Locate the cell with the specified text and output its [x, y] center coordinate. 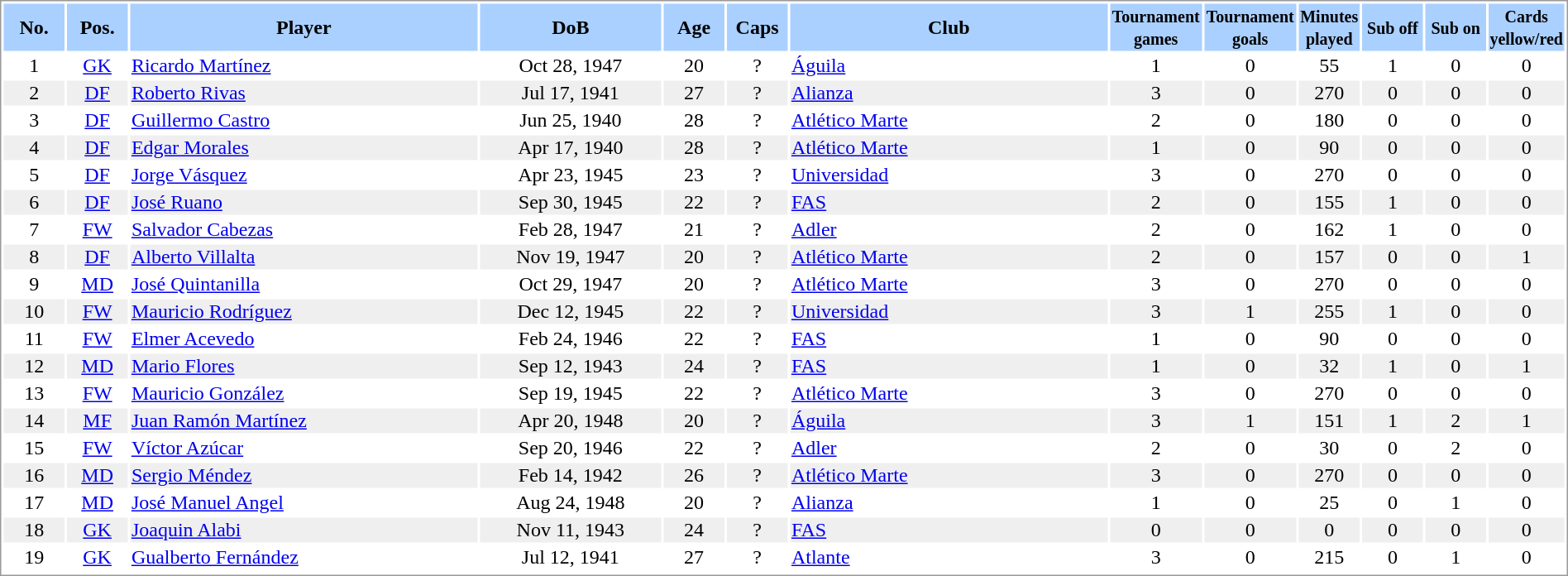
Nov 19, 1947 [571, 257]
14 [33, 421]
Juan Ramón Martínez [304, 421]
10 [33, 312]
Mario Flores [304, 367]
Mauricio González [304, 393]
Jul 12, 1941 [571, 557]
16 [33, 476]
11 [33, 338]
Player [304, 26]
Apr 20, 1948 [571, 421]
Apr 23, 1945 [571, 175]
151 [1329, 421]
17 [33, 502]
Feb 14, 1942 [571, 476]
MF [98, 421]
15 [33, 448]
32 [1329, 367]
Joaquin Alabi [304, 530]
18 [33, 530]
180 [1329, 120]
Atlante [949, 557]
José Quintanilla [304, 284]
Sub on [1456, 26]
Jun 25, 1940 [571, 120]
30 [1329, 448]
Aug 24, 1948 [571, 502]
José Ruano [304, 203]
Jul 17, 1941 [571, 94]
Oct 29, 1947 [571, 284]
Salvador Cabezas [304, 229]
Apr 17, 1940 [571, 148]
Sep 30, 1945 [571, 203]
Sep 12, 1943 [571, 367]
4 [33, 148]
Mauricio Rodríguez [304, 312]
215 [1329, 557]
Minutesplayed [1329, 26]
162 [1329, 229]
Sep 20, 1946 [571, 448]
12 [33, 367]
25 [1329, 502]
Feb 28, 1947 [571, 229]
Nov 11, 1943 [571, 530]
Gualberto Fernández [304, 557]
Ricardo Martínez [304, 65]
Tournamentgoals [1250, 26]
26 [693, 476]
Roberto Rivas [304, 94]
DoB [571, 26]
55 [1329, 65]
Guillermo Castro [304, 120]
Cardsyellow/red [1527, 26]
Edgar Morales [304, 148]
Sergio Méndez [304, 476]
8 [33, 257]
Dec 12, 1945 [571, 312]
Sub off [1393, 26]
Jorge Vásquez [304, 175]
21 [693, 229]
5 [33, 175]
23 [693, 175]
255 [1329, 312]
Pos. [98, 26]
13 [33, 393]
Oct 28, 1947 [571, 65]
Tournamentgames [1156, 26]
Age [693, 26]
No. [33, 26]
José Manuel Angel [304, 502]
6 [33, 203]
Víctor Azúcar [304, 448]
19 [33, 557]
Sep 19, 1945 [571, 393]
7 [33, 229]
9 [33, 284]
Feb 24, 1946 [571, 338]
Caps [758, 26]
Club [949, 26]
155 [1329, 203]
157 [1329, 257]
Elmer Acevedo [304, 338]
Alberto Villalta [304, 257]
